Detect which cell encompasses the target text, then output its (X, Y) center coordinate. 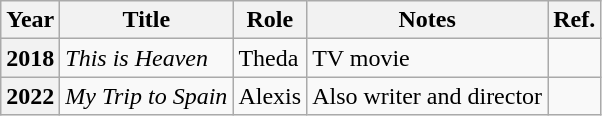
Notes (428, 20)
My Trip to Spain (146, 96)
Year (30, 20)
This is Heaven (146, 58)
Ref. (574, 20)
TV movie (428, 58)
Title (146, 20)
2022 (30, 96)
2018 (30, 58)
Alexis (270, 96)
Also writer and director (428, 96)
Role (270, 20)
Theda (270, 58)
